Scan for the cell matching the given text and deliver its [X, Y] coordinate at center. 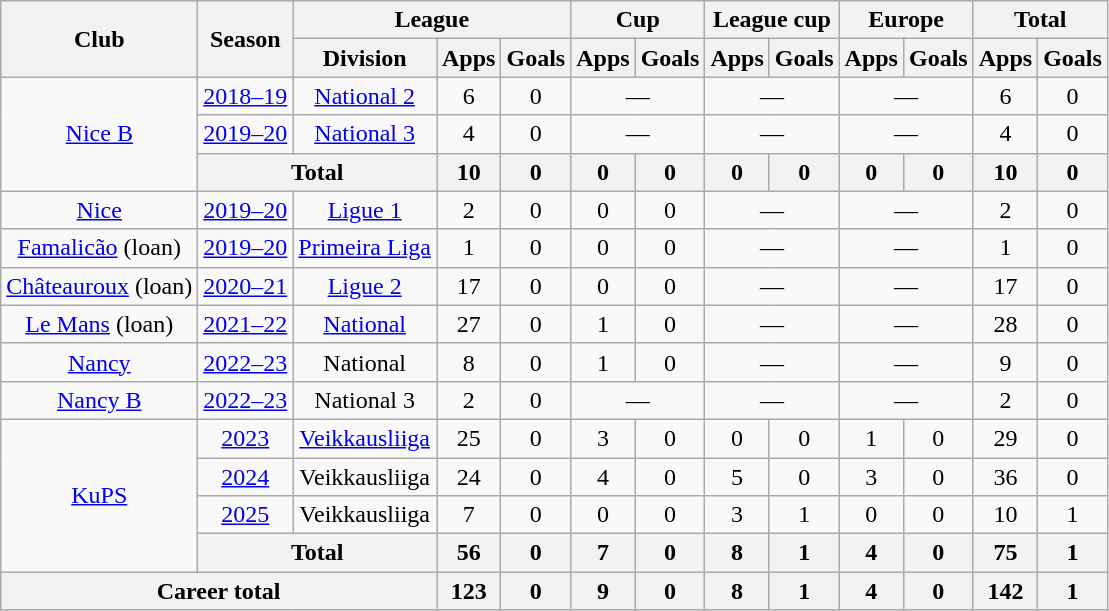
27 [468, 324]
Nice B [100, 134]
Nancy B [100, 400]
League [432, 20]
Ligue 1 [365, 210]
29 [1005, 438]
Europe [906, 20]
2018–19 [246, 96]
2023 [246, 438]
Division [365, 58]
Nice [100, 210]
25 [468, 438]
5 [737, 477]
Ligue 2 [365, 286]
36 [1005, 477]
Nancy [100, 362]
2024 [246, 477]
Cup [638, 20]
2021–22 [246, 324]
2020–21 [246, 286]
Primeira Liga [365, 248]
24 [468, 477]
28 [1005, 324]
56 [468, 553]
Famalicão (loan) [100, 248]
Season [246, 39]
KuPS [100, 495]
Châteauroux (loan) [100, 286]
2025 [246, 515]
142 [1005, 591]
Club [100, 39]
National 2 [365, 96]
Le Mans (loan) [100, 324]
League cup [772, 20]
75 [1005, 553]
Career total [219, 591]
123 [468, 591]
